Return the [X, Y] coordinate for the center point of the cell that contains the specified text.  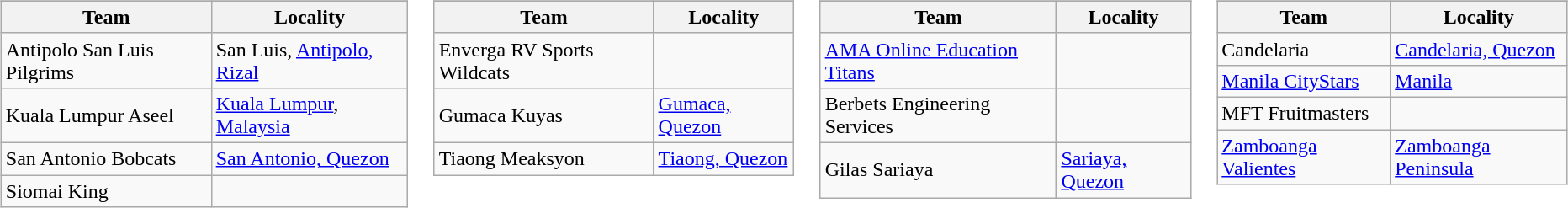
Enverga RV Sports Wildcats [543, 61]
Kuala Lumpur Aseel [106, 115]
Kuala Lumpur, Malaysia [310, 115]
Manila CityStars [1304, 81]
Manila [1479, 81]
Tiaong Meaksyon [543, 158]
Berbets Engineering Services [939, 115]
AMA Online Education Titans [939, 61]
Antipolo San Luis Pilgrims [106, 61]
Siomai King [106, 191]
Gilas Sariaya [939, 170]
Candelaria [1304, 49]
Zamboanga Peninsula [1479, 157]
Gumaca Kuyas [543, 115]
Sariaya, Quezon [1124, 170]
Zamboanga Valientes [1304, 157]
San Luis, Antipolo, Rizal [310, 61]
San Antonio Bobcats [106, 158]
Tiaong, Quezon [723, 158]
MFT Fruitmasters [1304, 113]
Gumaca, Quezon [723, 115]
San Antonio, Quezon [310, 158]
Candelaria, Quezon [1479, 49]
